Find where the given text appears and provide that cell's center as [X, Y] coordinate. 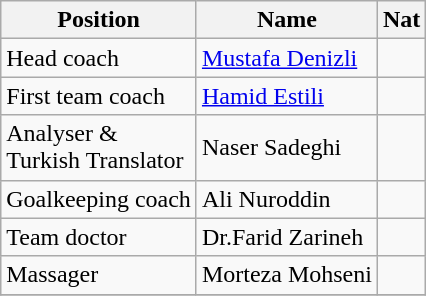
Hamid Estili [286, 96]
Mustafa Denizli [286, 58]
Ali Nuroddin [286, 199]
Naser Sadeghi [286, 148]
Head coach [99, 58]
Morteza Mohseni [286, 275]
Team doctor [99, 237]
Position [99, 20]
Massager [99, 275]
Name [286, 20]
Dr.Farid Zarineh [286, 237]
First team coach [99, 96]
Goalkeeping coach [99, 199]
Analyser & Turkish Translator [99, 148]
Nat [401, 20]
